Return [x, y] of the center of cell containing provided text 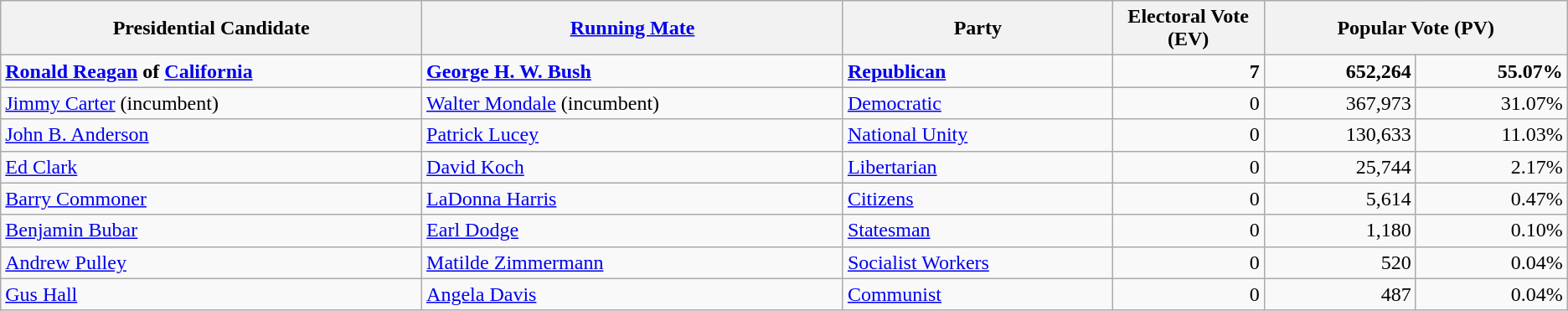
John B. Anderson [211, 135]
130,633 [1340, 135]
Barry Commoner [211, 199]
Matilde Zimmermann [633, 262]
Libertarian [977, 167]
55.07% [1491, 71]
367,973 [1340, 103]
Ed Clark [211, 167]
Communist [977, 294]
Walter Mondale (incumbent) [633, 103]
Presidential Candidate [211, 29]
LaDonna Harris [633, 199]
National Unity [977, 135]
Andrew Pulley [211, 262]
Jimmy Carter (incumbent) [211, 103]
Earl Dodge [633, 231]
1,180 [1340, 231]
Running Mate [633, 29]
652,264 [1340, 71]
5,614 [1340, 199]
520 [1340, 262]
Democratic [977, 103]
Citizens [977, 199]
2.17% [1491, 167]
Socialist Workers [977, 262]
David Koch [633, 167]
Patrick Lucey [633, 135]
Gus Hall [211, 294]
Ronald Reagan of California [211, 71]
Republican [977, 71]
7 [1188, 71]
Party [977, 29]
Statesman [977, 231]
Popular Vote (PV) [1416, 29]
25,744 [1340, 167]
487 [1340, 294]
11.03% [1491, 135]
Angela Davis [633, 294]
Electoral Vote (EV) [1188, 29]
0.10% [1491, 231]
31.07% [1491, 103]
Benjamin Bubar [211, 231]
0.47% [1491, 199]
George H. W. Bush [633, 71]
